Detect which cell encompasses the target text, then output its [x, y] center coordinate. 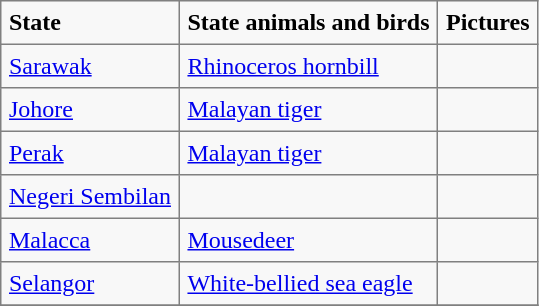
State animals and birds [308, 23]
State [90, 23]
White-bellied sea eagle [308, 284]
Negeri Sembilan [90, 197]
Selangor [90, 284]
Rhinoceros hornbill [308, 66]
Perak [90, 153]
Pictures [488, 23]
Malacca [90, 240]
Mousedeer [308, 240]
Sarawak [90, 66]
Johore [90, 110]
